Identify which cell holds the provided text, then report its (x, y) central coordinate. 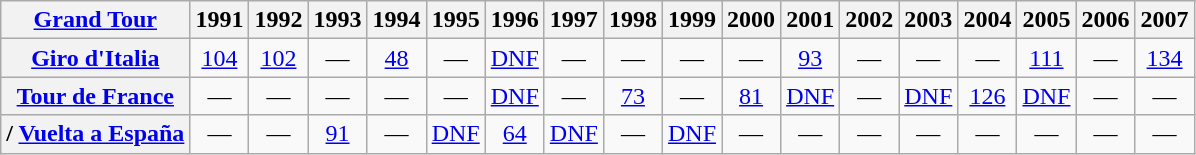
Tour de France (96, 96)
1997 (574, 20)
134 (1164, 58)
Giro d'Italia (96, 58)
64 (514, 134)
48 (396, 58)
1993 (338, 20)
1999 (692, 20)
1998 (632, 20)
1996 (514, 20)
73 (632, 96)
1992 (278, 20)
104 (220, 58)
2006 (1106, 20)
2003 (928, 20)
2004 (988, 20)
111 (1046, 58)
102 (278, 58)
Grand Tour (96, 20)
/ Vuelta a España (96, 134)
1991 (220, 20)
81 (752, 96)
1995 (456, 20)
2005 (1046, 20)
93 (810, 58)
2000 (752, 20)
126 (988, 96)
1994 (396, 20)
2001 (810, 20)
2002 (870, 20)
2007 (1164, 20)
91 (338, 134)
